For the text-containing cell, return its midpoint in (X, Y) coordinate format. 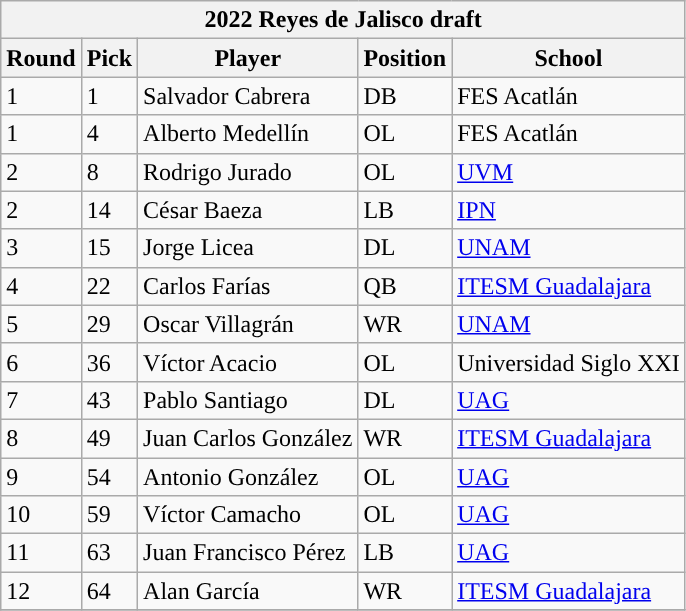
63 (109, 553)
Pick (109, 58)
9 (41, 477)
QB (405, 286)
DB (405, 96)
6 (41, 362)
10 (41, 515)
5 (41, 324)
Alan García (248, 591)
Player (248, 58)
36 (109, 362)
59 (109, 515)
Pablo Santiago (248, 400)
11 (41, 553)
Carlos Farías (248, 286)
Jorge Licea (248, 248)
49 (109, 438)
54 (109, 477)
29 (109, 324)
César Baeza (248, 210)
School (569, 58)
Juan Francisco Pérez (248, 553)
22 (109, 286)
Antonio González (248, 477)
Universidad Siglo XXI (569, 362)
Oscar Villagrán (248, 324)
Round (41, 58)
Víctor Camacho (248, 515)
Juan Carlos González (248, 438)
Salvador Cabrera (248, 96)
15 (109, 248)
UVM (569, 172)
12 (41, 591)
Víctor Acacio (248, 362)
Position (405, 58)
64 (109, 591)
7 (41, 400)
Alberto Medellín (248, 134)
3 (41, 248)
Rodrigo Jurado (248, 172)
IPN (569, 210)
14 (109, 210)
2022 Reyes de Jalisco draft (344, 20)
43 (109, 400)
